Find where the given text appears and provide that cell's center as (x, y) coordinate. 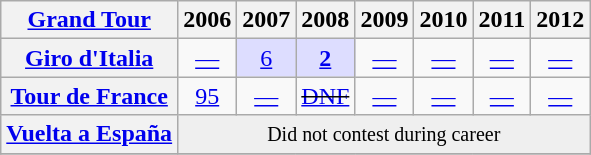
Grand Tour (90, 20)
Vuelta a España (90, 134)
Tour de France (90, 96)
2 (326, 58)
2009 (384, 20)
Did not contest during career (384, 134)
Giro d'Italia (90, 58)
6 (266, 58)
95 (208, 96)
2007 (266, 20)
2011 (502, 20)
2008 (326, 20)
2012 (560, 20)
DNF (326, 96)
2010 (444, 20)
2006 (208, 20)
